Search for the cell housing the specified text and yield its [x, y] center coordinate. 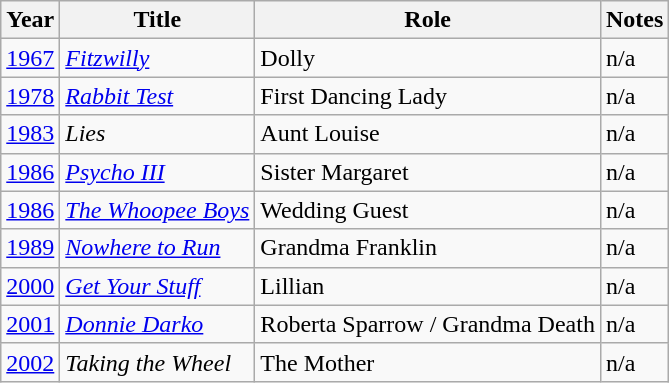
Lillian [428, 286]
The Whoopee Boys [158, 210]
Nowhere to Run [158, 248]
Get Your Stuff [158, 286]
Year [30, 20]
2000 [30, 286]
Lies [158, 134]
Dolly [428, 58]
Role [428, 20]
1978 [30, 96]
The Mother [428, 362]
First Dancing Lady [428, 96]
2002 [30, 362]
Rabbit Test [158, 96]
Taking the Wheel [158, 362]
Psycho III [158, 172]
Roberta Sparrow / Grandma Death [428, 324]
Sister Margaret [428, 172]
Title [158, 20]
1989 [30, 248]
Fitzwilly [158, 58]
Aunt Louise [428, 134]
2001 [30, 324]
Notes [634, 20]
Grandma Franklin [428, 248]
Wedding Guest [428, 210]
1983 [30, 134]
1967 [30, 58]
Donnie Darko [158, 324]
